Pinpoint the cell where the given text exists, returning its (x, y) midpoint coordinate. 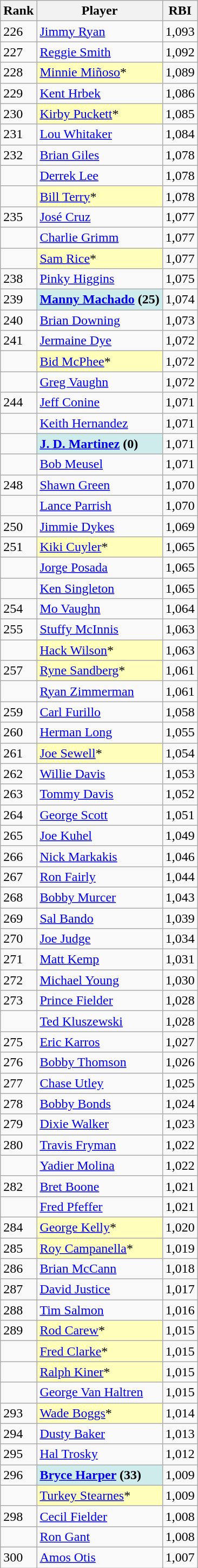
George Kelly* (100, 1227)
Joe Judge (100, 939)
Tim Salmon (100, 1310)
293 (18, 1413)
239 (18, 300)
Jimmie Dykes (100, 526)
1,013 (180, 1434)
1,017 (180, 1290)
1,075 (180, 279)
1,046 (180, 856)
286 (18, 1269)
Bret Boone (100, 1186)
Pinky Higgins (100, 279)
Ron Gant (100, 1537)
270 (18, 939)
Shawn Green (100, 485)
Player (100, 11)
Bobby Murcer (100, 897)
276 (18, 1062)
1,069 (180, 526)
271 (18, 960)
1,024 (180, 1104)
1,053 (180, 774)
Joe Kuhel (100, 835)
Willie Davis (100, 774)
228 (18, 73)
Mo Vaughn (100, 609)
Matt Kemp (100, 960)
Bobby Bonds (100, 1104)
RBI (180, 11)
269 (18, 918)
Ryan Zimmerman (100, 691)
George Scott (100, 815)
280 (18, 1145)
254 (18, 609)
1,054 (180, 753)
Jeff Conine (100, 403)
Fred Pfeffer (100, 1207)
Travis Fryman (100, 1145)
275 (18, 1042)
Ralph Kiner* (100, 1372)
298 (18, 1516)
Ron Fairly (100, 877)
1,044 (180, 877)
1,089 (180, 73)
Ted Kluszewski (100, 1021)
Hack Wilson* (100, 650)
Cecil Fielder (100, 1516)
Amos Otis (100, 1557)
Carl Furillo (100, 712)
263 (18, 794)
Michael Young (100, 980)
Greg Vaughn (100, 382)
Hal Trosky (100, 1454)
Jimmy Ryan (100, 31)
Roy Campanella* (100, 1248)
279 (18, 1124)
1,084 (180, 134)
Lance Parrish (100, 506)
294 (18, 1434)
Stuffy McInnis (100, 630)
Kirby Puckett* (100, 114)
J. D. Martinez (0) (100, 444)
1,049 (180, 835)
Lou Whitaker (100, 134)
229 (18, 93)
227 (18, 52)
251 (18, 547)
288 (18, 1310)
232 (18, 155)
Joe Sewell* (100, 753)
Tommy Davis (100, 794)
Dusty Baker (100, 1434)
1,092 (180, 52)
261 (18, 753)
Prince Fielder (100, 1001)
Ryne Sandberg* (100, 671)
240 (18, 320)
Ken Singleton (100, 588)
Brian Giles (100, 155)
250 (18, 526)
Herman Long (100, 733)
Rod Carew* (100, 1331)
Bobby Thomson (100, 1062)
300 (18, 1557)
1,093 (180, 31)
1,085 (180, 114)
278 (18, 1104)
Rank (18, 11)
Bid McPhee* (100, 361)
1,074 (180, 300)
Sam Rice* (100, 258)
1,052 (180, 794)
1,043 (180, 897)
296 (18, 1475)
1,055 (180, 733)
Yadier Molina (100, 1165)
David Justice (100, 1290)
Minnie Miñoso* (100, 73)
1,020 (180, 1227)
Turkey Stearnes* (100, 1495)
Bill Terry* (100, 196)
268 (18, 897)
Derrek Lee (100, 176)
238 (18, 279)
1,073 (180, 320)
265 (18, 835)
235 (18, 217)
1,031 (180, 960)
José Cruz (100, 217)
1,034 (180, 939)
1,012 (180, 1454)
285 (18, 1248)
1,014 (180, 1413)
Eric Karros (100, 1042)
1,007 (180, 1557)
Kiki Cuyler* (100, 547)
244 (18, 403)
272 (18, 980)
Chase Utley (100, 1083)
Kent Hrbek (100, 93)
Charlie Grimm (100, 237)
241 (18, 341)
267 (18, 877)
Dixie Walker (100, 1124)
1,027 (180, 1042)
Fred Clarke* (100, 1351)
259 (18, 712)
1,058 (180, 712)
282 (18, 1186)
284 (18, 1227)
264 (18, 815)
255 (18, 630)
Manny Machado (25) (100, 300)
1,030 (180, 980)
248 (18, 485)
1,019 (180, 1248)
1,016 (180, 1310)
266 (18, 856)
1,023 (180, 1124)
Nick Markakis (100, 856)
295 (18, 1454)
273 (18, 1001)
Wade Boggs* (100, 1413)
1,086 (180, 93)
1,064 (180, 609)
Bob Meusel (100, 464)
1,025 (180, 1083)
1,018 (180, 1269)
Jorge Posada (100, 567)
Sal Bando (100, 918)
230 (18, 114)
Brian McCann (100, 1269)
1,026 (180, 1062)
Jermaine Dye (100, 341)
231 (18, 134)
1,051 (180, 815)
226 (18, 31)
262 (18, 774)
Brian Downing (100, 320)
260 (18, 733)
Keith Hernandez (100, 423)
George Van Haltren (100, 1392)
Bryce Harper (33) (100, 1475)
257 (18, 671)
289 (18, 1331)
1,039 (180, 918)
Reggie Smith (100, 52)
287 (18, 1290)
277 (18, 1083)
